From the cell containing the given text, extract its center point as (X, Y) coordinate. 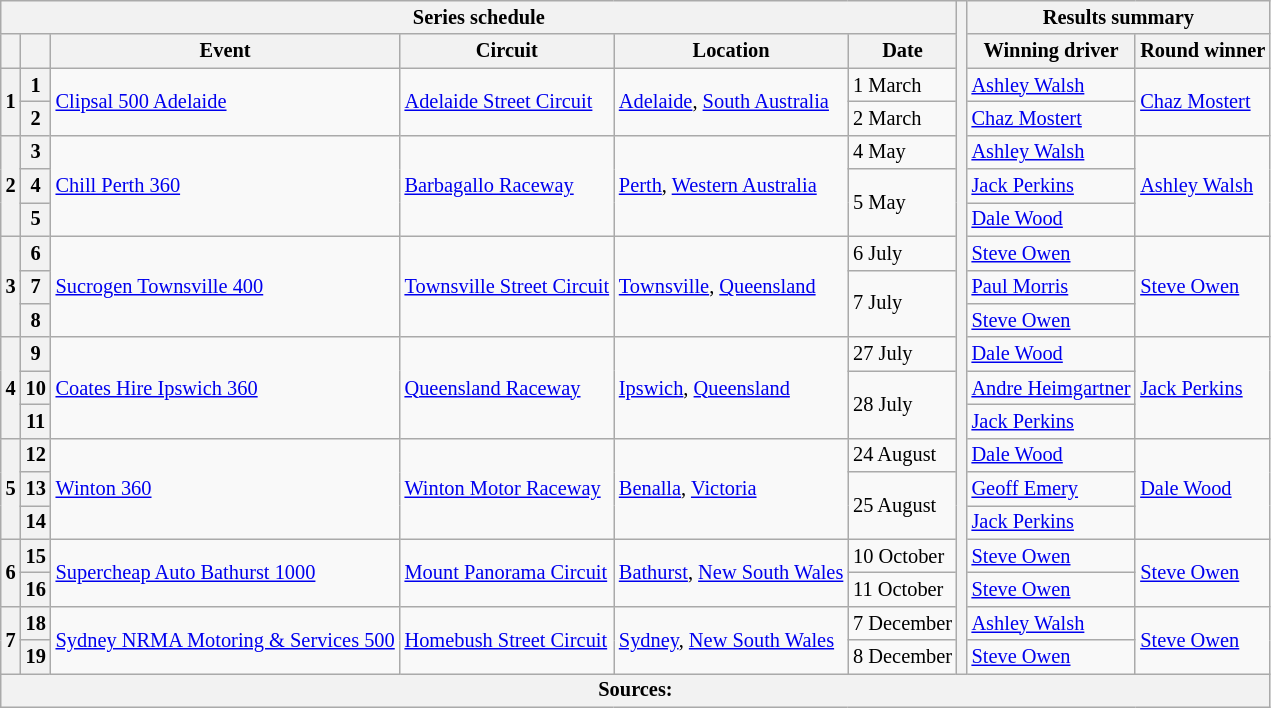
Andre Heimgartner (1052, 388)
25 August (902, 506)
Townsville, Queensland (731, 286)
Location (731, 51)
Queensland Raceway (507, 388)
Benalla, Victoria (731, 488)
Coates Hire Ipswich 360 (226, 388)
Adelaide, South Australia (731, 102)
27 July (902, 354)
Winning driver (1052, 51)
Sucrogen Townsville 400 (226, 286)
28 July (902, 404)
Paul Morris (1052, 287)
10 (36, 388)
2 March (902, 118)
Sydney NRMA Motoring & Services 500 (226, 640)
1 March (902, 85)
Chill Perth 360 (226, 186)
15 (36, 556)
6 July (902, 253)
Sydney, New South Wales (731, 640)
Homebush Street Circuit (507, 640)
16 (36, 589)
Geoff Emery (1052, 489)
Mount Panorama Circuit (507, 572)
7 December (902, 623)
Date (902, 51)
Circuit (507, 51)
Winton Motor Raceway (507, 488)
5 May (902, 202)
18 (36, 623)
Barbagallo Raceway (507, 186)
11 October (902, 589)
Adelaide Street Circuit (507, 102)
Winton 360 (226, 488)
19 (36, 657)
7 July (902, 304)
Series schedule (479, 17)
8 December (902, 657)
11 (36, 421)
24 August (902, 455)
Townsville Street Circuit (507, 286)
4 May (902, 152)
12 (36, 455)
Round winner (1202, 51)
8 (36, 320)
14 (36, 522)
Perth, Western Australia (731, 186)
Clipsal 500 Adelaide (226, 102)
Sources: (636, 690)
13 (36, 489)
Supercheap Auto Bathurst 1000 (226, 572)
Event (226, 51)
Ipswich, Queensland (731, 388)
Bathurst, New South Wales (731, 572)
9 (36, 354)
Results summary (1119, 17)
10 October (902, 556)
